Output the [X, Y] coordinate of the center of the cell containing the given text.  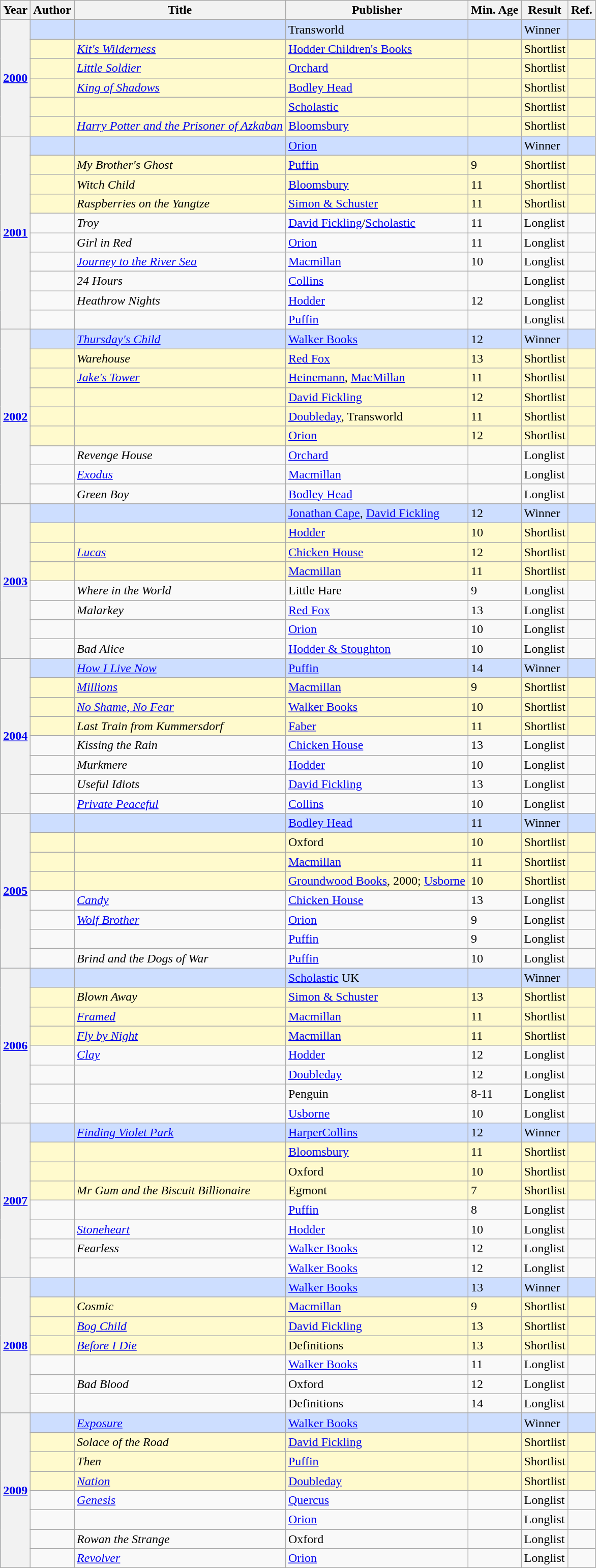
Millions [180, 687]
Scholastic UK [376, 978]
My Brother's Ghost [180, 165]
Witch Child [180, 184]
Green Boy [180, 494]
Kissing the Rain [180, 745]
Private Peaceful [180, 803]
Brind and the Dogs of War [180, 958]
Clay [180, 1055]
Result [545, 10]
Thursday's Child [180, 339]
Ref. [582, 10]
Last Train from Kummersdorf [180, 726]
2002 [15, 417]
Murkmere [180, 765]
Girl in Red [180, 243]
Faber [376, 726]
Where in the World [180, 591]
2003 [15, 581]
HarperCollins [376, 1132]
Kit's Wilderness [180, 49]
Solace of the Road [180, 1442]
Little Hare [376, 591]
Transworld [376, 29]
Year [15, 10]
Then [180, 1461]
Bad Blood [180, 1384]
Exodus [180, 474]
2007 [15, 1200]
Troy [180, 223]
Usborne [376, 1113]
King of Shadows [180, 87]
How I Live Now [180, 668]
Author [52, 10]
Bog Child [180, 1326]
Warehouse [180, 358]
Before I Die [180, 1345]
2009 [15, 1490]
Jonathan Cape, David Fickling [376, 513]
Wolf Brother [180, 920]
Journey to the River Sea [180, 262]
Raspberries on the Yangtze [180, 203]
Egmont [376, 1191]
Fearless [180, 1249]
No Shame, No Fear [180, 707]
Hodder Children's Books [376, 49]
Malarkey [180, 610]
Harry Potter and the Prisoner of Azkaban [180, 126]
Cosmic [180, 1307]
Lucas [180, 552]
Min. Age [495, 10]
David Fickling/Scholastic [376, 223]
Blown Away [180, 997]
Nation [180, 1481]
Little Soldier [180, 68]
Candy [180, 900]
Fly by Night [180, 1036]
Jake's Tower [180, 378]
Mr Gum and the Biscuit Billionaire [180, 1191]
2001 [15, 233]
Genesis [180, 1500]
2008 [15, 1345]
Rowan the Strange [180, 1539]
Penguin [376, 1094]
Publisher [376, 10]
Heathrow Nights [180, 300]
Finding Violet Park [180, 1132]
Doubleday, Transworld [376, 416]
Revenge House [180, 455]
Stoneheart [180, 1229]
2000 [15, 78]
Heinemann, MacMillan [376, 378]
Bad Alice [180, 649]
Scholastic [376, 107]
2005 [15, 890]
2006 [15, 1045]
Groundwood Books, 2000; Usborne [376, 881]
Hodder & Stoughton [376, 649]
2004 [15, 736]
8 [495, 1210]
24 Hours [180, 281]
Revolver [180, 1558]
Framed [180, 1016]
7 [495, 1191]
Quercus [376, 1500]
Useful Idiots [180, 784]
8-11 [495, 1094]
Title [180, 10]
Exposure [180, 1423]
